Return (x, y) of the center of cell containing provided text 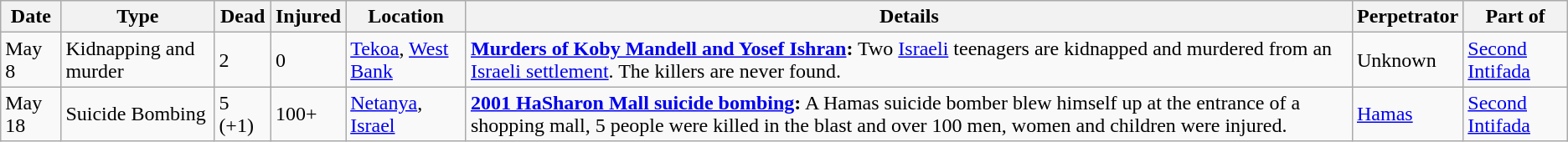
Murders of Koby Mandell and Yosef Ishran: Two Israeli teenagers are kidnapped and murdered from an Israeli settlement. The killers are never found. (909, 60)
0 (308, 60)
Details (909, 17)
May 8 (31, 60)
Hamas (1407, 114)
Injured (308, 17)
5 (+1) (243, 114)
Perpetrator (1407, 17)
Type (137, 17)
100+ (308, 114)
2 (243, 60)
Date (31, 17)
May 18 (31, 114)
Tekoa, West Bank (406, 60)
Part of (1515, 17)
Suicide Bombing (137, 114)
Dead (243, 17)
Location (406, 17)
Netanya, Israel (406, 114)
Kidnapping and murder (137, 60)
Unknown (1407, 60)
